Pinpoint the cell where the given text exists, returning its (x, y) midpoint coordinate. 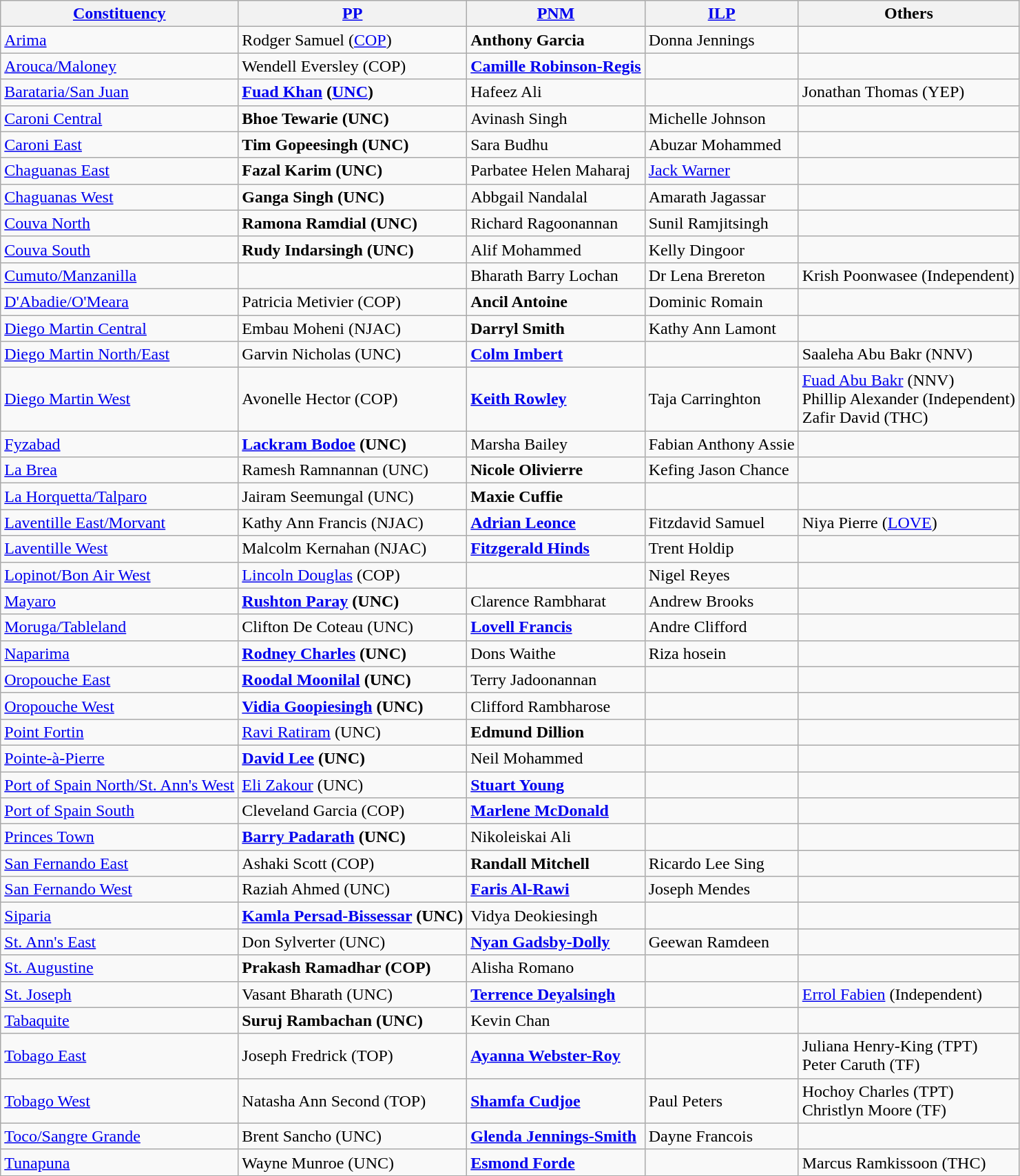
Alif Mohammed (556, 249)
Shamfa Cudjoe (556, 1100)
St. Augustine (120, 968)
Errol Fabien (Independent) (908, 994)
Rushton Paray (UNC) (353, 601)
Fitzgerald Hinds (556, 549)
Ancil Antoine (556, 302)
Marsha Bailey (556, 444)
Roodal Moonilal (UNC) (353, 680)
Chaguanas East (120, 171)
Ashaki Scott (COP) (353, 863)
Hafeez Ali (556, 92)
Dominic Romain (722, 302)
Dayne Francois (722, 1136)
Moruga/Tableland (120, 627)
Donna Jennings (722, 40)
Glenda Jennings-Smith (556, 1136)
Laventille West (120, 549)
Kelly Dingoor (722, 249)
Maxie Cuffie (556, 496)
Bharath Barry Lochan (556, 275)
Raziah Ahmed (UNC) (353, 890)
Joseph Fredrick (TOP) (353, 1056)
Mayaro (120, 601)
Tim Gopeesingh (UNC) (353, 145)
San Fernando West (120, 890)
Point Fortin (120, 732)
Geewan Ramdeen (722, 942)
Kathy Ann Lamont (722, 328)
Fabian Anthony Assie (722, 444)
Oropouche West (120, 706)
Patricia Metivier (COP) (353, 302)
Oropouche East (120, 680)
Edmund Dillion (556, 732)
Trent Holdip (722, 549)
Pointe-à-Pierre (120, 758)
Clifton De Coteau (UNC) (353, 627)
Vidia Goopiesingh (UNC) (353, 706)
Dr Lena Brereton (722, 275)
Wayne Munroe (UNC) (353, 1162)
Abbgail Nandalal (556, 197)
Colm Imbert (556, 355)
Saaleha Abu Bakr (NNV) (908, 355)
St. Ann's East (120, 942)
Arima (120, 40)
Natasha Ann Second (TOP) (353, 1100)
Marcus Ramkissoon (THC) (908, 1162)
La Brea (120, 470)
Couva North (120, 223)
Vidya Deokiesingh (556, 916)
Port of Spain South (120, 811)
Parbatee Helen Maharaj (556, 171)
Prakash Ramadhar (COP) (353, 968)
Suruj Rambachan (UNC) (353, 1020)
Nyan Gadsby-Dolly (556, 942)
Amarath Jagassar (722, 197)
Tunapuna (120, 1162)
Lincoln Douglas (COP) (353, 575)
Eli Zakour (UNC) (353, 784)
Anthony Garcia (556, 40)
Terrence Deyalsingh (556, 994)
Don Sylverter (UNC) (353, 942)
PNM (556, 14)
PP (353, 14)
Abuzar Mohammed (722, 145)
Michelle Johnson (722, 118)
Siparia (120, 916)
Cumuto/Manzanilla (120, 275)
Lopinot/Bon Air West (120, 575)
Ricardo Lee Sing (722, 863)
Rodney Charles (UNC) (353, 653)
Juliana Henry-King (TPT)Peter Caruth (TF) (908, 1056)
Barataria/San Juan (120, 92)
Kefing Jason Chance (722, 470)
Bhoe Tewarie (UNC) (353, 118)
Andre Clifford (722, 627)
Marlene McDonald (556, 811)
Malcolm Kernahan (NJAC) (353, 549)
Nicole Olivierre (556, 470)
Terry Jadoonannan (556, 680)
Ramesh Ramnannan (UNC) (353, 470)
Clifford Rambharose (556, 706)
Richard Ragoonannan (556, 223)
Embau Moheni (NJAC) (353, 328)
Faris Al-Rawi (556, 890)
Cleveland Garcia (COP) (353, 811)
Brent Sancho (UNC) (353, 1136)
Laventille East/Morvant (120, 523)
Dons Waithe (556, 653)
Jonathan Thomas (YEP) (908, 92)
Ramona Ramdial (UNC) (353, 223)
Jack Warner (722, 171)
Nikoleiskai Ali (556, 837)
Camille Robinson-Regis (556, 66)
Stuart Young (556, 784)
Tobago East (120, 1056)
St. Joseph (120, 994)
Naparima (120, 653)
Ayanna Webster-Roy (556, 1056)
David Lee (UNC) (353, 758)
Caroni East (120, 145)
Fazal Karim (UNC) (353, 171)
Jairam Seemungal (UNC) (353, 496)
Fyzabad (120, 444)
Diego Martin North/East (120, 355)
Rodger Samuel (COP) (353, 40)
ILP (722, 14)
Toco/Sangre Grande (120, 1136)
Kathy Ann Francis (NJAC) (353, 523)
Couva South (120, 249)
Diego Martin West (120, 399)
Princes Town (120, 837)
San Fernando East (120, 863)
D'Abadie/O'Meara (120, 302)
Rudy Indarsingh (UNC) (353, 249)
Fuad Khan (UNC) (353, 92)
Others (908, 14)
Andrew Brooks (722, 601)
Lovell Francis (556, 627)
Adrian Leonce (556, 523)
Vasant Bharath (UNC) (353, 994)
Taja Carringhton (722, 399)
Hochoy Charles (TPT)Christlyn Moore (TF) (908, 1100)
Fitzdavid Samuel (722, 523)
Joseph Mendes (722, 890)
Kamla Persad-Bissessar (UNC) (353, 916)
Kevin Chan (556, 1020)
Nigel Reyes (722, 575)
Niya Pierre (LOVE) (908, 523)
Darryl Smith (556, 328)
Fuad Abu Bakr (NNV)Phillip Alexander (Independent)Zafir David (THC) (908, 399)
Clarence Rambharat (556, 601)
La Horquetta/Talparo (120, 496)
Sara Budhu (556, 145)
Arouca/Maloney (120, 66)
Constituency (120, 14)
Chaguanas West (120, 197)
Lackram Bodoe (UNC) (353, 444)
Riza hosein (722, 653)
Alisha Romano (556, 968)
Avonelle Hector (COP) (353, 399)
Barry Padarath (UNC) (353, 837)
Ganga Singh (UNC) (353, 197)
Paul Peters (722, 1100)
Neil Mohammed (556, 758)
Tabaquite (120, 1020)
Diego Martin Central (120, 328)
Caroni Central (120, 118)
Garvin Nicholas (UNC) (353, 355)
Avinash Singh (556, 118)
Tobago West (120, 1100)
Sunil Ramjitsingh (722, 223)
Ravi Ratiram (UNC) (353, 732)
Krish Poonwasee (Independent) (908, 275)
Port of Spain North/St. Ann's West (120, 784)
Keith Rowley (556, 399)
Esmond Forde (556, 1162)
Wendell Eversley (COP) (353, 66)
Randall Mitchell (556, 863)
